Return (X, Y) of the center of cell containing provided text 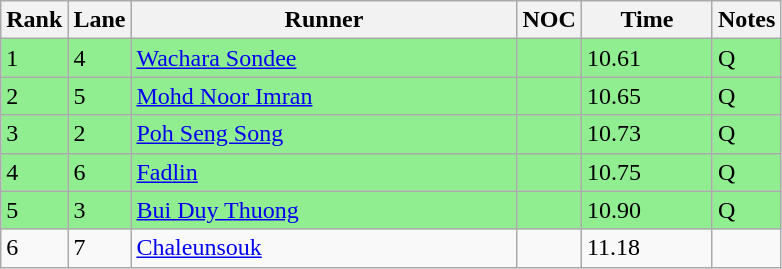
10.73 (646, 134)
Lane (100, 20)
Runner (324, 20)
Bui Duy Thuong (324, 210)
7 (100, 248)
Rank (34, 20)
10.75 (646, 172)
Mohd Noor Imran (324, 96)
Poh Seng Song (324, 134)
Fadlin (324, 172)
10.61 (646, 58)
1 (34, 58)
Chaleunsouk (324, 248)
Wachara Sondee (324, 58)
Notes (746, 20)
Time (646, 20)
10.65 (646, 96)
11.18 (646, 248)
10.90 (646, 210)
NOC (549, 20)
